Output the (x, y) coordinate of the center of the cell containing the given text.  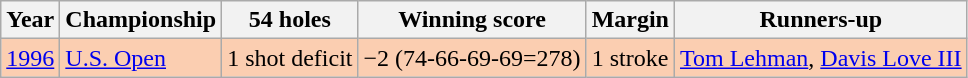
−2 (74-66-69-69=278) (472, 58)
Championship (141, 20)
1 stroke (630, 58)
Winning score (472, 20)
54 holes (290, 20)
1 shot deficit (290, 58)
1996 (30, 58)
Tom Lehman, Davis Love III (820, 58)
U.S. Open (141, 58)
Year (30, 20)
Margin (630, 20)
Runners-up (820, 20)
